Scan for the cell matching the given text and deliver its (x, y) coordinate at center. 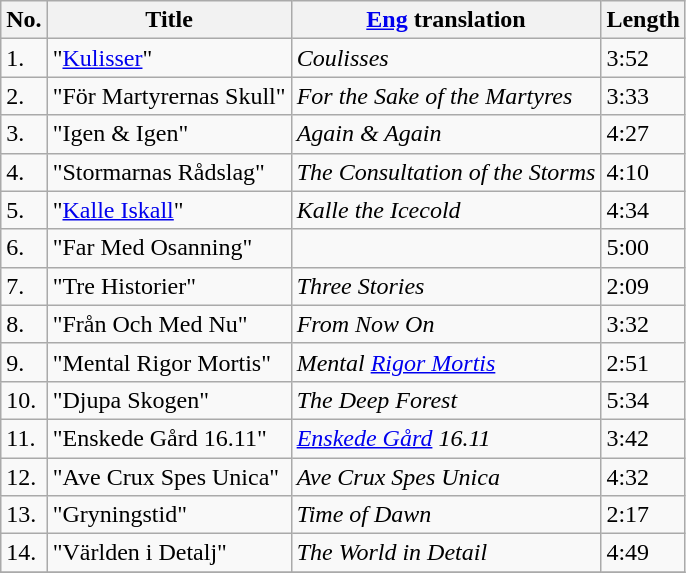
Length (643, 20)
2. (24, 96)
4:32 (643, 477)
"Världen i Detalj" (169, 553)
"Från Och Med Nu" (169, 324)
8. (24, 324)
5:34 (643, 400)
No. (24, 20)
"Ave Crux Spes Unica" (169, 477)
3:32 (643, 324)
The World in Detail (446, 553)
Again & Again (446, 134)
2:09 (643, 286)
Enskede Gård 16.11 (446, 438)
1. (24, 58)
"Kulisser" (169, 58)
Mental Rigor Mortis (446, 362)
Title (169, 20)
7. (24, 286)
4. (24, 172)
"Djupa Skogen" (169, 400)
3:52 (643, 58)
Eng translation (446, 20)
From Now On (446, 324)
12. (24, 477)
"Kalle Iskall" (169, 210)
14. (24, 553)
"Enskede Gård 16.11" (169, 438)
3:42 (643, 438)
3:33 (643, 96)
11. (24, 438)
"Gryningstid" (169, 515)
10. (24, 400)
4:34 (643, 210)
"För Martyrernas Skull" (169, 96)
For the Sake of the Martyres (446, 96)
2:17 (643, 515)
"Tre Historier" (169, 286)
Kalle the Icecold (446, 210)
2:51 (643, 362)
"Far Med Osanning" (169, 248)
6. (24, 248)
3. (24, 134)
5:00 (643, 248)
The Deep Forest (446, 400)
9. (24, 362)
5. (24, 210)
The Consultation of the Storms (446, 172)
"Igen & Igen" (169, 134)
Coulisses (446, 58)
Three Stories (446, 286)
Time of Dawn (446, 515)
4:27 (643, 134)
"Mental Rigor Mortis" (169, 362)
Ave Crux Spes Unica (446, 477)
"Stormarnas Rådslag" (169, 172)
13. (24, 515)
4:10 (643, 172)
4:49 (643, 553)
